Return the (X, Y) coordinate for the center point of the cell that contains the specified text.  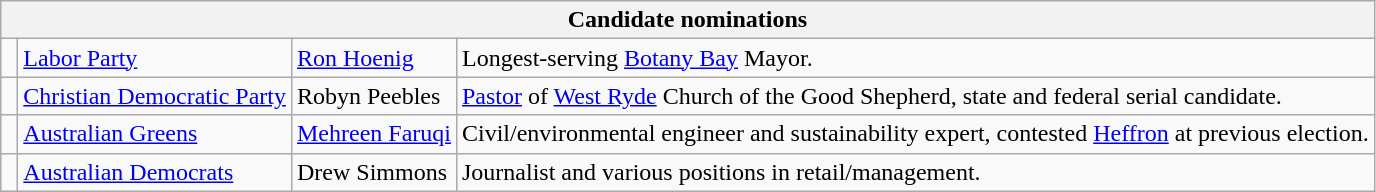
Drew Simmons (374, 172)
Journalist and various positions in retail/management. (915, 172)
Labor Party (155, 58)
Ron Hoenig (374, 58)
Pastor of West Ryde Church of the Good Shepherd, state and federal serial candidate. (915, 96)
Longest-serving Botany Bay Mayor. (915, 58)
Australian Greens (155, 134)
Candidate nominations (688, 20)
Christian Democratic Party (155, 96)
Robyn Peebles (374, 96)
Australian Democrats (155, 172)
Civil/environmental engineer and sustainability expert, contested Heffron at previous election. (915, 134)
Mehreen Faruqi (374, 134)
